Return the [x, y] coordinate for the center point of the cell that contains the specified text.  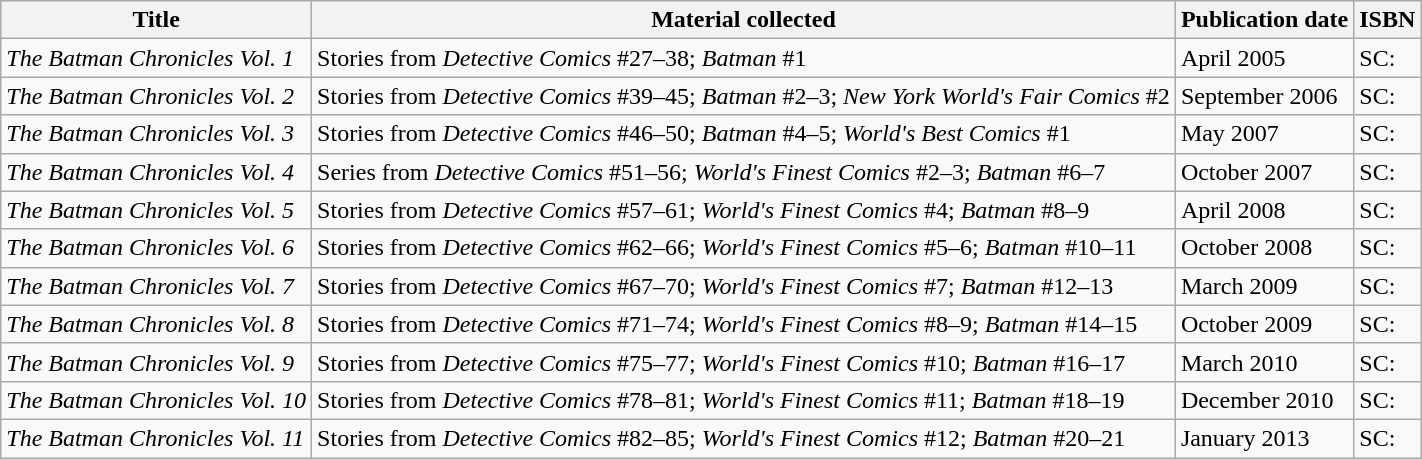
Stories from Detective Comics #62–66; World's Finest Comics #5–6; Batman #10–11 [744, 248]
The Batman Chronicles Vol. 3 [156, 134]
Stories from Detective Comics #39–45; Batman #2–3; New York World's Fair Comics #2 [744, 96]
Title [156, 20]
The Batman Chronicles Vol. 1 [156, 58]
Stories from Detective Comics #78–81; World's Finest Comics #11; Batman #18–19 [744, 400]
September 2006 [1264, 96]
Series from Detective Comics #51–56; World's Finest Comics #2–3; Batman #6–7 [744, 172]
Stories from Detective Comics #67–70; World's Finest Comics #7; Batman #12–13 [744, 286]
Stories from Detective Comics #57–61; World's Finest Comics #4; Batman #8–9 [744, 210]
Stories from Detective Comics #46–50; Batman #4–5; World's Best Comics #1 [744, 134]
October 2007 [1264, 172]
March 2009 [1264, 286]
Publication date [1264, 20]
The Batman Chronicles Vol. 4 [156, 172]
Material collected [744, 20]
Stories from Detective Comics #27–38; Batman #1 [744, 58]
December 2010 [1264, 400]
October 2008 [1264, 248]
The Batman Chronicles Vol. 2 [156, 96]
May 2007 [1264, 134]
April 2005 [1264, 58]
The Batman Chronicles Vol. 7 [156, 286]
October 2009 [1264, 324]
The Batman Chronicles Vol. 5 [156, 210]
Stories from Detective Comics #71–74; World's Finest Comics #8–9; Batman #14–15 [744, 324]
ISBN [1388, 20]
March 2010 [1264, 362]
April 2008 [1264, 210]
January 2013 [1264, 438]
The Batman Chronicles Vol. 6 [156, 248]
Stories from Detective Comics #75–77; World's Finest Comics #10; Batman #16–17 [744, 362]
Stories from Detective Comics #82–85; World's Finest Comics #12; Batman #20–21 [744, 438]
The Batman Chronicles Vol. 10 [156, 400]
The Batman Chronicles Vol. 9 [156, 362]
The Batman Chronicles Vol. 11 [156, 438]
The Batman Chronicles Vol. 8 [156, 324]
